From the cell containing the given text, extract its center point as [X, Y] coordinate. 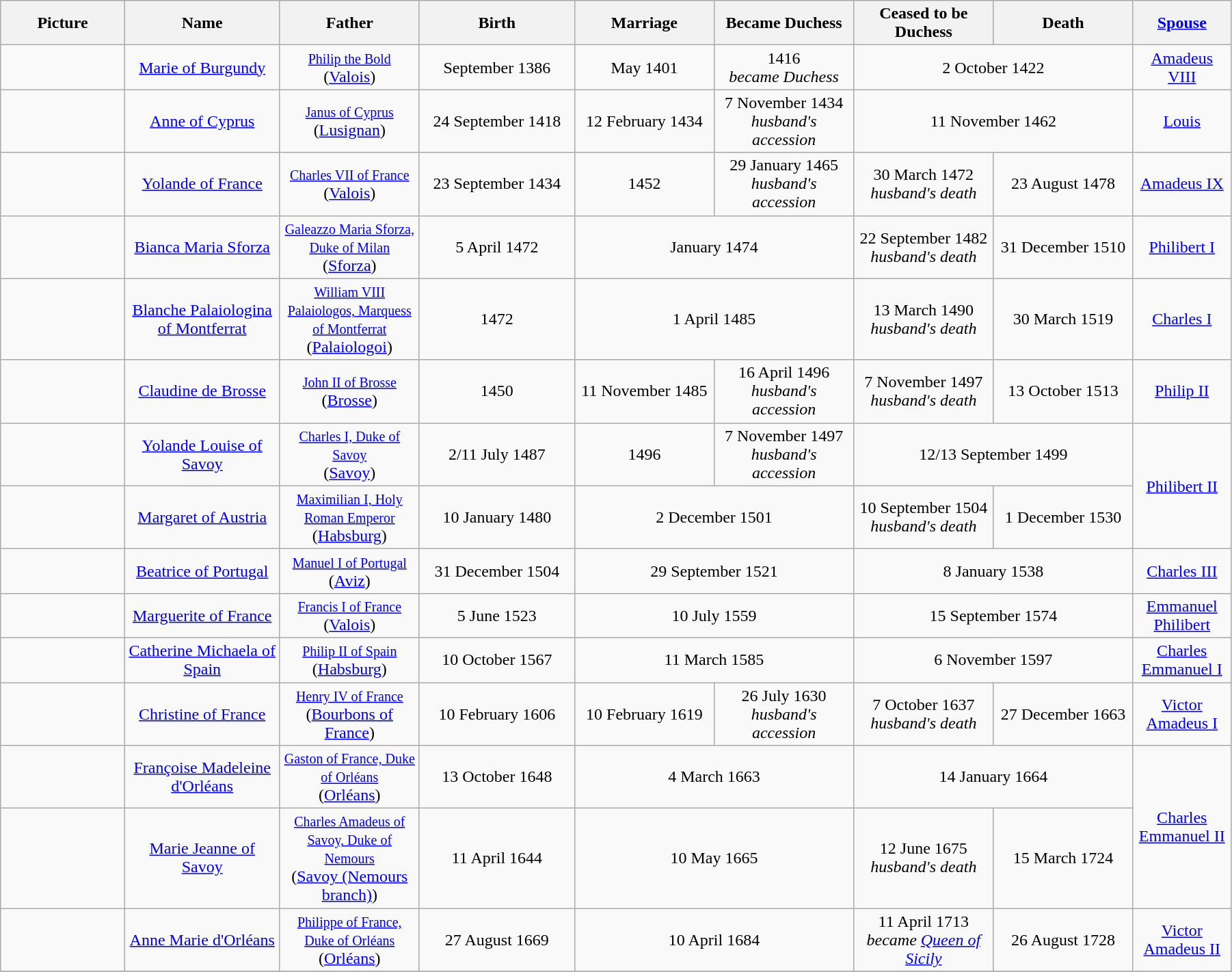
Philibert I [1181, 247]
26 August 1728 [1063, 940]
1452 [644, 184]
27 August 1669 [496, 940]
Spouse [1181, 23]
Beatrice of Portugal [202, 570]
Margaret of Austria [202, 517]
Father [349, 23]
Bianca Maria Sforza [202, 247]
Victor Amadeus II [1181, 940]
Amadeus IX [1181, 184]
1496 [644, 454]
Charles VII of France(Valois) [349, 184]
Galeazzo Maria Sforza, Duke of Milan(Sforza) [349, 247]
Name [202, 23]
29 September 1521 [714, 570]
7 November 1497husband's accession [784, 454]
11 March 1585 [714, 659]
30 March 1472husband's death [924, 184]
Birth [496, 23]
Marie of Burgundy [202, 67]
Charles I [1181, 319]
Anne of Cyprus [202, 121]
6 November 1597 [993, 659]
13 October 1648 [496, 777]
Blanche Palaiologina of Montferrat [202, 319]
2/11 July 1487 [496, 454]
10 April 1684 [714, 940]
Claudine de Brosse [202, 391]
24 September 1418 [496, 121]
26 July 1630husband's accession [784, 714]
September 1386 [496, 67]
27 December 1663 [1063, 714]
10 February 1619 [644, 714]
William VIII Palaiologos, Marquess of Montferrat(Palaiologoi) [349, 319]
2 October 1422 [993, 67]
Catherine Michaela of Spain [202, 659]
Ceased to be Duchess [924, 23]
22 September 1482husband's death [924, 247]
7 October 1637husband's death [924, 714]
11 April 1713became Queen of Sicily [924, 940]
Janus of Cyprus(Lusignan) [349, 121]
5 June 1523 [496, 616]
Charles Amadeus of Savoy, Duke of Nemours(Savoy (Nemours branch)) [349, 858]
7 November 1497husband's death [924, 391]
1416became Duchess [784, 67]
10 February 1606 [496, 714]
Became Duchess [784, 23]
May 1401 [644, 67]
Manuel I of Portugal(Aviz) [349, 570]
23 September 1434 [496, 184]
13 March 1490husband's death [924, 319]
Charles III [1181, 570]
Marie Jeanne of Savoy [202, 858]
Anne Marie d'Orléans [202, 940]
1472 [496, 319]
Amadeus VIII [1181, 67]
Marriage [644, 23]
January 1474 [714, 247]
31 December 1504 [496, 570]
Philibert II [1181, 486]
12/13 September 1499 [993, 454]
1 April 1485 [714, 319]
12 June 1675husband's death [924, 858]
Henry IV of France(Bourbons of France) [349, 714]
1450 [496, 391]
Maximilian I, Holy Roman Emperor(Habsburg) [349, 517]
12 February 1434 [644, 121]
Philip II of Spain(Habsburg) [349, 659]
Charles Emmanuel I [1181, 659]
Gaston of France, Duke of Orléans(Orléans) [349, 777]
5 April 1472 [496, 247]
Charles I, Duke of Savoy(Savoy) [349, 454]
Death [1063, 23]
4 March 1663 [714, 777]
31 December 1510 [1063, 247]
Christine of France [202, 714]
Francis I of France(Valois) [349, 616]
10 January 1480 [496, 517]
Philippe of France, Duke of Orléans (Orléans) [349, 940]
10 May 1665 [714, 858]
16 April 1496husband's accession [784, 391]
Charles Emmanuel II [1181, 827]
13 October 1513 [1063, 391]
Emmanuel Philibert [1181, 616]
11 November 1462 [993, 121]
John II of Brosse(Brosse) [349, 391]
Philip II [1181, 391]
29 January 1465husband's accession [784, 184]
8 January 1538 [993, 570]
23 August 1478 [1063, 184]
Yolande Louise of Savoy [202, 454]
10 September 1504husband's death [924, 517]
1 December 1530 [1063, 517]
Philip the Bold(Valois) [349, 67]
Marguerite of France [202, 616]
11 April 1644 [496, 858]
30 March 1519 [1063, 319]
Louis [1181, 121]
Françoise Madeleine d'Orléans [202, 777]
11 November 1485 [644, 391]
7 November 1434husband's accession [784, 121]
10 July 1559 [714, 616]
14 January 1664 [993, 777]
15 March 1724 [1063, 858]
Picture [63, 23]
10 October 1567 [496, 659]
Yolande of France [202, 184]
15 September 1574 [993, 616]
2 December 1501 [714, 517]
Victor Amadeus I [1181, 714]
